Pinpoint the cell where the given text exists, returning its (x, y) midpoint coordinate. 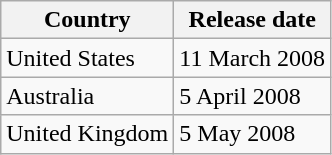
5 April 2008 (252, 96)
11 March 2008 (252, 58)
Australia (88, 96)
Release date (252, 20)
5 May 2008 (252, 134)
United States (88, 58)
Country (88, 20)
United Kingdom (88, 134)
